Locate the cell with the specified text and output its [X, Y] center coordinate. 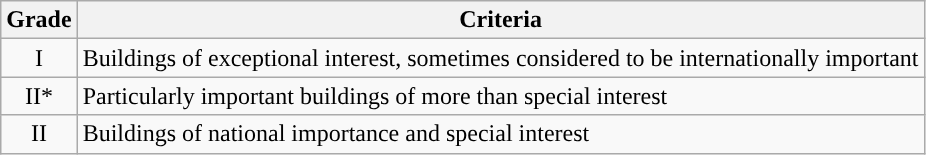
I [39, 58]
Grade [39, 20]
Criteria [500, 20]
II* [39, 96]
Buildings of national importance and special interest [500, 134]
Particularly important buildings of more than special interest [500, 96]
Buildings of exceptional interest, sometimes considered to be internationally important [500, 58]
II [39, 134]
